Extract the (x, y) coordinate from the center of the cell holding the provided text.  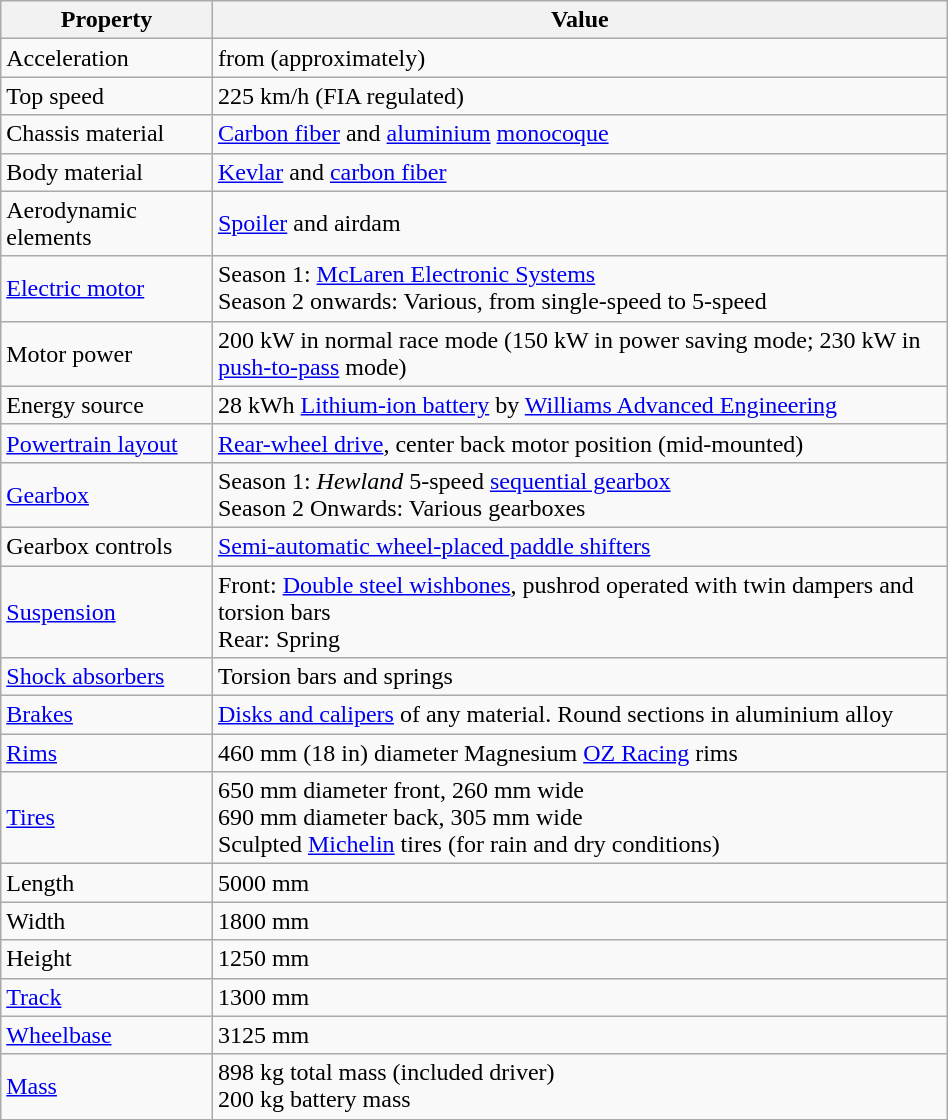
1800 mm (580, 921)
Front: Double steel wishbones, pushrod operated with twin dampers and torsion bars Rear: Spring (580, 612)
Gearbox (107, 494)
from (approximately) (580, 58)
225 km/h (FIA regulated) (580, 96)
3125 mm (580, 1035)
200 kW in normal race mode (150 kW in power saving mode; 230 kW in push-to-pass mode) (580, 354)
460 mm (18 in) diameter Magnesium OZ Racing rims (580, 753)
Motor power (107, 354)
1250 mm (580, 959)
Suspension (107, 612)
Tires (107, 818)
Season 1: McLaren Electronic Systems Season 2 onwards: Various, from single-speed to 5-speed (580, 288)
Top speed (107, 96)
Semi-automatic wheel-placed paddle shifters (580, 546)
Chassis material (107, 134)
Electric motor (107, 288)
Gearbox controls (107, 546)
Height (107, 959)
28 kWh Lithium-ion battery by Williams Advanced Engineering (580, 405)
Spoiler and airdam (580, 224)
Track (107, 997)
Wheelbase (107, 1035)
Energy source (107, 405)
Property (107, 20)
Season 1: Hewland 5-speed sequential gearbox Season 2 Onwards: Various gearboxes (580, 494)
Aerodynamic elements (107, 224)
650 mm diameter front, 260 mm wide 690 mm diameter back, 305 mm wide Sculpted Michelin tires (for rain and dry conditions) (580, 818)
Powertrain layout (107, 443)
1300 mm (580, 997)
Rear-wheel drive, center back motor position (mid-mounted) (580, 443)
Mass (107, 1086)
Torsion bars and springs (580, 677)
Kevlar and carbon fiber (580, 172)
Shock absorbers (107, 677)
Value (580, 20)
5000 mm (580, 883)
Acceleration (107, 58)
Carbon fiber and aluminium monocoque (580, 134)
Brakes (107, 715)
Width (107, 921)
Body material (107, 172)
Rims (107, 753)
Length (107, 883)
898 kg total mass (included driver) 200 kg battery mass (580, 1086)
Disks and calipers of any material. Round sections in aluminium alloy (580, 715)
